Extract the (x, y) coordinate from the center of the cell holding the provided text.  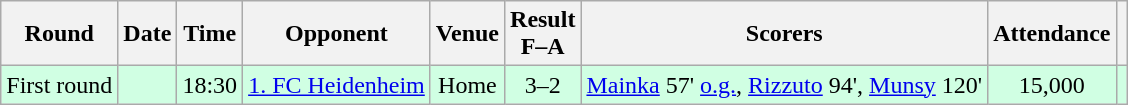
Date (148, 34)
15,000 (1052, 85)
Home (467, 85)
18:30 (210, 85)
First round (60, 85)
Round (60, 34)
Mainka 57' o.g., Rizzuto 94', Munsy 120' (784, 85)
Attendance (1052, 34)
Venue (467, 34)
Time (210, 34)
Scorers (784, 34)
Opponent (337, 34)
1. FC Heidenheim (337, 85)
3–2 (543, 85)
ResultF–A (543, 34)
